Output the [X, Y] coordinate of the center of the cell containing the given text.  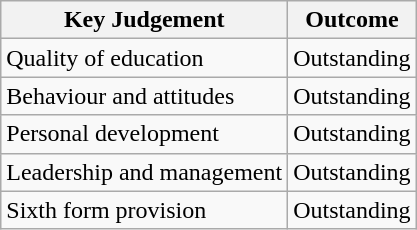
Key Judgement [144, 20]
Leadership and management [144, 172]
Outcome [352, 20]
Quality of education [144, 58]
Personal development [144, 134]
Sixth form provision [144, 210]
Behaviour and attitudes [144, 96]
